Capture the cell that displays the provided text and extract its [X, Y] central coordinate. 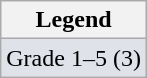
Legend [74, 20]
Grade 1–5 (3) [74, 58]
